From the cell containing the given text, extract its center point as [X, Y] coordinate. 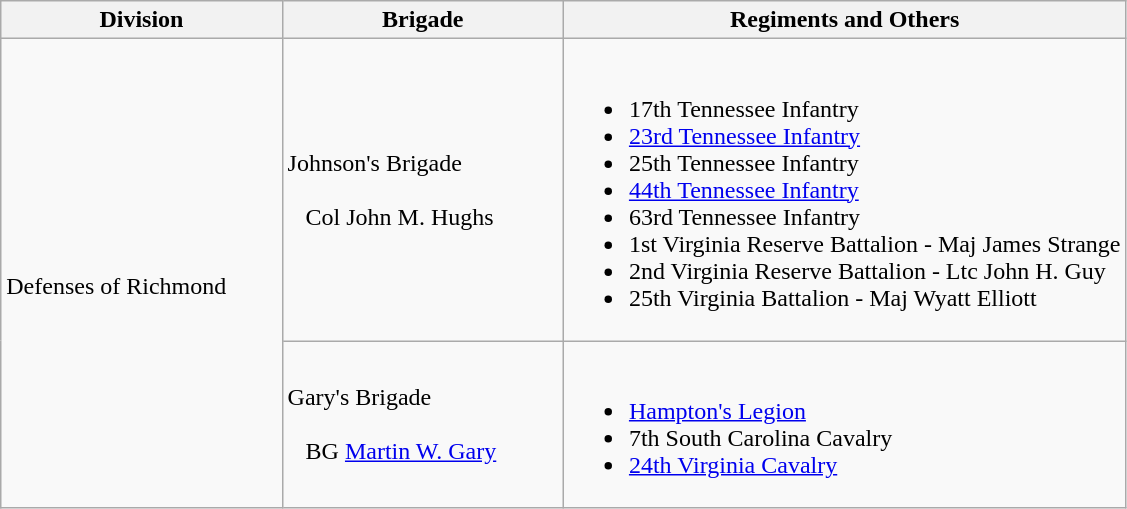
Defenses of Richmond [142, 274]
Johnson's Brigade Col John M. Hughs [422, 190]
Gary's Brigade BG Martin W. Gary [422, 424]
Division [142, 20]
Hampton's Legion7th South Carolina Cavalry24th Virginia Cavalry [844, 424]
Regiments and Others [844, 20]
Brigade [422, 20]
